From the cell containing the given text, extract its center point as (X, Y) coordinate. 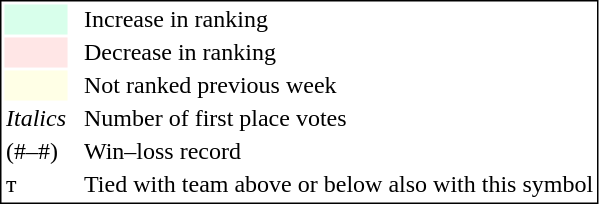
Not ranked previous week (338, 85)
Win–loss record (338, 151)
Increase in ranking (338, 19)
(#–#) (36, 151)
т (36, 185)
Tied with team above or below also with this symbol (338, 185)
Italics (36, 119)
Number of first place votes (338, 119)
Decrease in ranking (338, 53)
